Return [X, Y] of the center of cell containing provided text 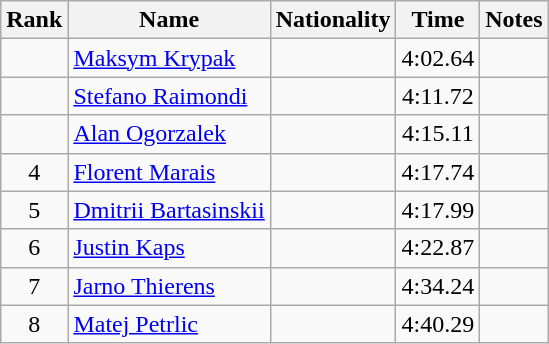
Alan Ogorzalek [169, 134]
Stefano Raimondi [169, 96]
Notes [514, 20]
4:17.74 [438, 172]
Jarno Thierens [169, 286]
Dmitrii Bartasinskii [169, 210]
Justin Kaps [169, 248]
Florent Marais [169, 172]
4:40.29 [438, 324]
4 [34, 172]
4:17.99 [438, 210]
Time [438, 20]
Nationality [333, 20]
Rank [34, 20]
7 [34, 286]
4:22.87 [438, 248]
4:15.11 [438, 134]
8 [34, 324]
5 [34, 210]
4:02.64 [438, 58]
4:34.24 [438, 286]
Matej Petrlic [169, 324]
4:11.72 [438, 96]
6 [34, 248]
Maksym Krypak [169, 58]
Name [169, 20]
